Extract the (X, Y) coordinate from the center of the cell holding the provided text.  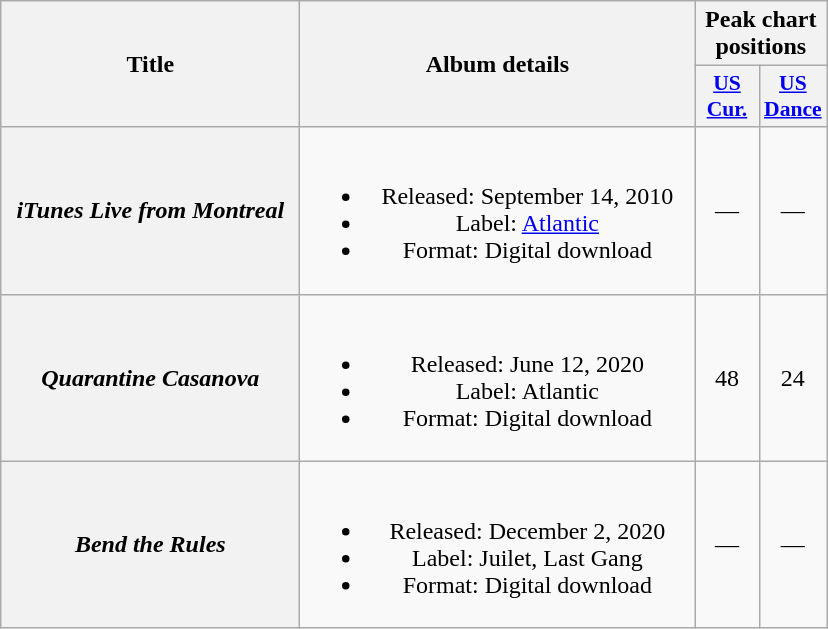
Released: September 14, 2010Label: AtlanticFormat: Digital download (498, 210)
Album details (498, 64)
Peak chart positions (761, 34)
iTunes Live from Montreal (150, 210)
Title (150, 64)
Quarantine Casanova (150, 378)
Bend the Rules (150, 544)
US Dance (793, 96)
Released: June 12, 2020Label: AtlanticFormat: Digital download (498, 378)
24 (793, 378)
USCur. (727, 96)
48 (727, 378)
Released: December 2, 2020Label: Juilet, Last GangFormat: Digital download (498, 544)
